Scan for the cell matching the given text and deliver its (X, Y) coordinate at center. 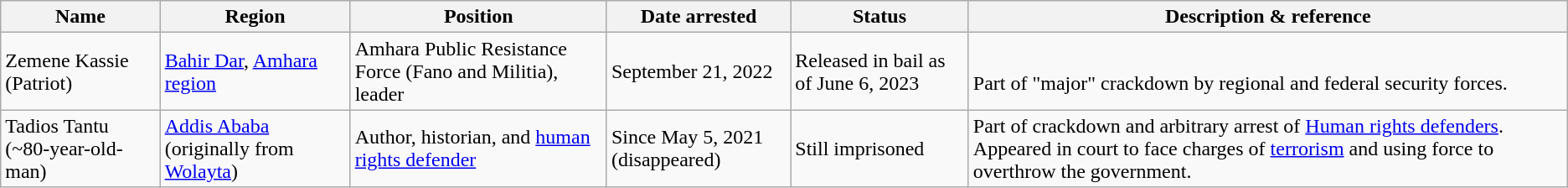
September 21, 2022 (699, 71)
Region (255, 17)
Part of "major" crackdown by regional and federal security forces. (1268, 71)
Name (80, 17)
Date arrested (699, 17)
Tadios Tantu (~80-year-old-man) (80, 149)
Bahir Dar, Amhara region (255, 71)
Status (879, 17)
Addis Ababa (originally from Wolayta) (255, 149)
Position (478, 17)
Still imprisoned (879, 149)
Since May 5, 2021 (disappeared) (699, 149)
Description & reference (1268, 17)
Zemene Kassie (Patriot) (80, 71)
Amhara Public Resistance Force (Fano and Militia), leader (478, 71)
Author, historian, and human rights defender (478, 149)
Released in bail as of June 6, 2023 (879, 71)
